Locate the cell with the specified text and output its [x, y] center coordinate. 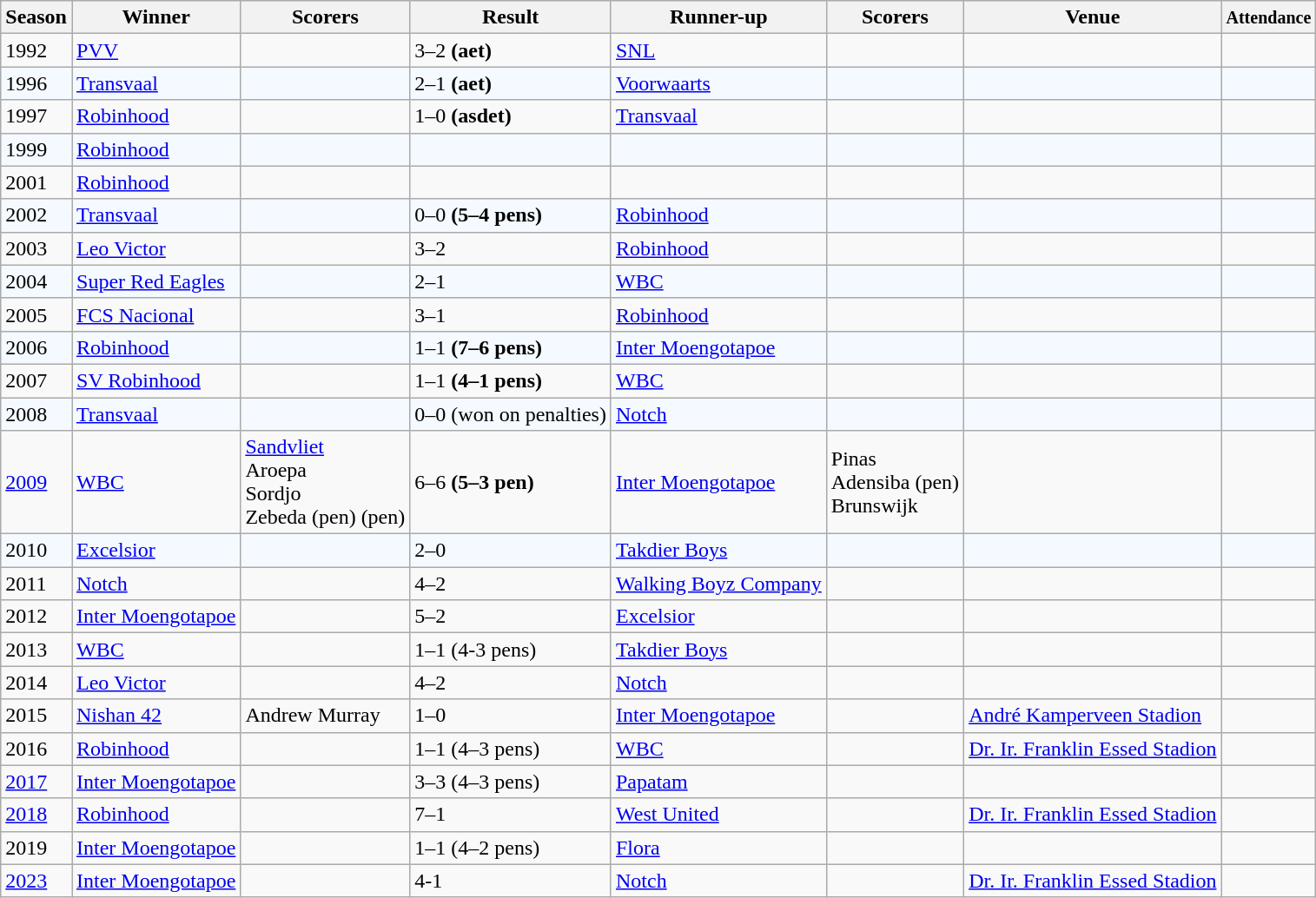
2–0 [511, 551]
0–0 (5–4 pens) [511, 215]
Pinas Adensiba (pen) Brunswijk [895, 483]
Sandvliet Aroepa Sordjo Zebeda (pen) (pen) [325, 483]
Andrew Murray [325, 716]
SV Robinhood [155, 380]
2019 [36, 848]
1–1 (7–6 pens) [511, 347]
1999 [36, 149]
4-1 [511, 881]
0–0 (won on penalties) [511, 414]
2006 [36, 347]
6–6 (5–3 pen) [511, 483]
André Kamperveen Stadion [1093, 716]
Voorwaarts [718, 83]
3–2 (aet) [511, 50]
Attendance [1268, 17]
1–1 (4-3 pens) [511, 650]
Season [36, 17]
1992 [36, 50]
Runner-up [718, 17]
Result [511, 17]
3–3 (4–3 pens) [511, 782]
1996 [36, 83]
Nishan 42 [155, 716]
Walking Boyz Company [718, 584]
2017 [36, 782]
2015 [36, 716]
3–1 [511, 314]
2002 [36, 215]
2001 [36, 182]
Papatam [718, 782]
5–2 [511, 617]
2018 [36, 815]
Super Red Eagles [155, 281]
Winner [155, 17]
7–1 [511, 815]
3–2 [511, 248]
1997 [36, 116]
2004 [36, 281]
1–1 (4–1 pens) [511, 380]
2005 [36, 314]
PVV [155, 50]
1–0 (asdet) [511, 116]
1–1 (4–3 pens) [511, 749]
2–1 [511, 281]
1–0 [511, 716]
FCS Nacional [155, 314]
2016 [36, 749]
2012 [36, 617]
2011 [36, 584]
2014 [36, 683]
Venue [1093, 17]
Flora [718, 848]
2013 [36, 650]
2010 [36, 551]
2009 [36, 483]
2–1 (aet) [511, 83]
West United [718, 815]
2023 [36, 881]
2008 [36, 414]
1–1 (4–2 pens) [511, 848]
SNL [718, 50]
2007 [36, 380]
2003 [36, 248]
